Return the (X, Y) coordinate for the center point of the cell that contains the specified text.  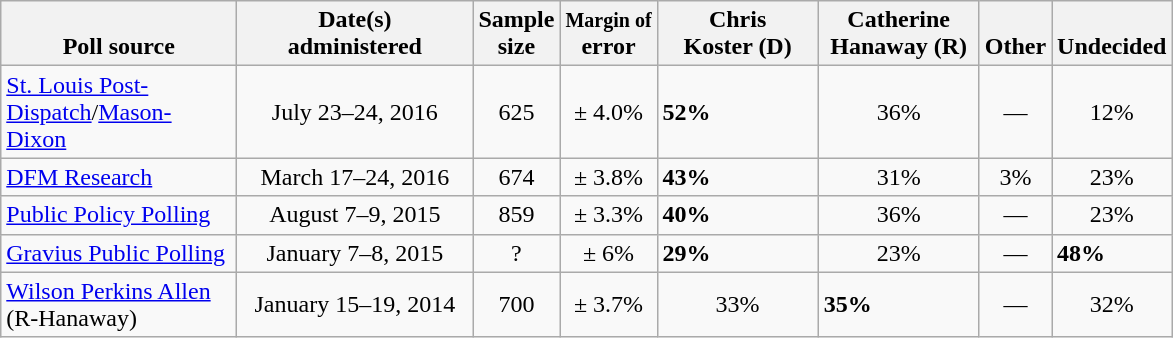
700 (516, 304)
12% (1112, 112)
859 (516, 215)
± 4.0% (608, 112)
29% (738, 253)
Public Policy Polling (119, 215)
48% (1112, 253)
32% (1112, 304)
± 3.8% (608, 177)
Poll source (119, 34)
52% (738, 112)
33% (738, 304)
35% (898, 304)
40% (738, 215)
CatherineHanaway (R) (898, 34)
Margin oferror (608, 34)
January 15–19, 2014 (355, 304)
674 (516, 177)
? (516, 253)
3% (1015, 177)
Date(s)administered (355, 34)
July 23–24, 2016 (355, 112)
Gravius Public Polling (119, 253)
DFM Research (119, 177)
Samplesize (516, 34)
± 6% (608, 253)
St. Louis Post-Dispatch/Mason-Dixon (119, 112)
ChrisKoster (D) (738, 34)
± 3.7% (608, 304)
± 3.3% (608, 215)
43% (738, 177)
625 (516, 112)
January 7–8, 2015 (355, 253)
Other (1015, 34)
Undecided (1112, 34)
August 7–9, 2015 (355, 215)
31% (898, 177)
Wilson Perkins Allen (R-Hanaway) (119, 304)
March 17–24, 2016 (355, 177)
